From the cell containing the given text, extract its center point as [X, Y] coordinate. 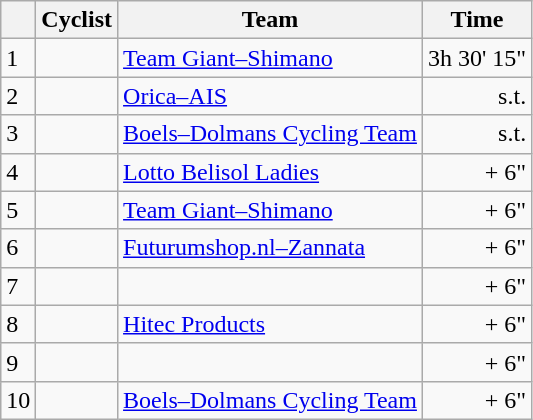
10 [18, 400]
4 [18, 172]
Time [476, 20]
3h 30' 15" [476, 58]
3 [18, 134]
9 [18, 362]
Cyclist [77, 20]
1 [18, 58]
6 [18, 248]
5 [18, 210]
Lotto Belisol Ladies [270, 172]
2 [18, 96]
Orica–AIS [270, 96]
Hitec Products [270, 324]
Team [270, 20]
7 [18, 286]
8 [18, 324]
Futurumshop.nl–Zannata [270, 248]
